For the text-containing cell, return its midpoint in (X, Y) coordinate format. 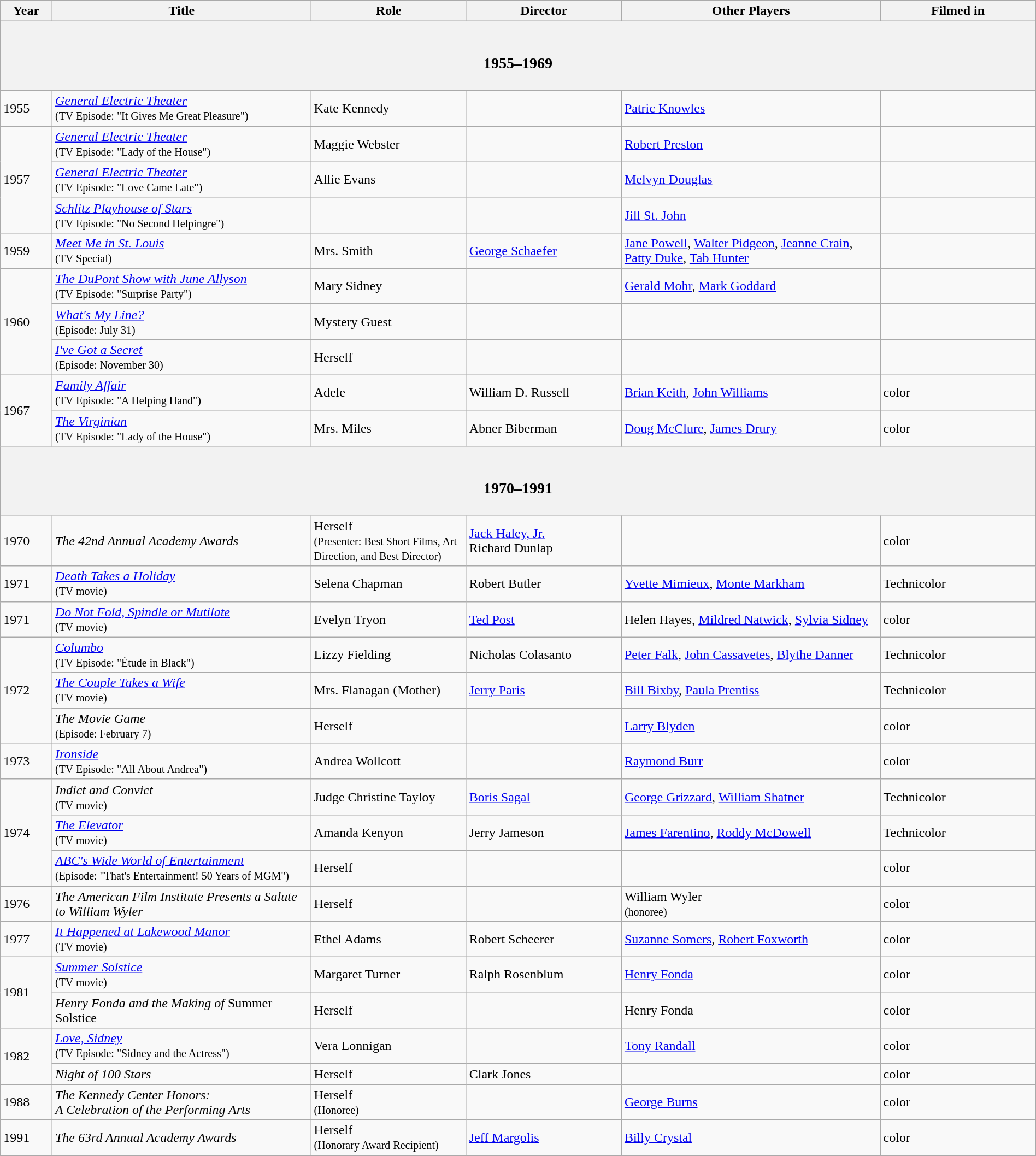
Jane Powell, Walter Pidgeon, Jeanne Crain, Patty Duke, Tab Hunter (751, 250)
Patric Knowles (751, 108)
Billy Crystal (751, 1137)
The DuPont Show with June Allyson(TV Episode: "Surprise Party") (181, 286)
1976 (26, 904)
Director (544, 11)
1988 (26, 1102)
The Kennedy Center Honors: A Celebration of the Performing Arts (181, 1102)
1970 (26, 541)
Selena Chapman (388, 583)
Margaret Turner (388, 975)
Title (181, 11)
Ted Post (544, 620)
Death Takes a Holiday(TV movie) (181, 583)
Robert Butler (544, 583)
The 42nd Annual Academy Awards (181, 541)
Doug McClure, James Drury (751, 428)
Ralph Rosenblum (544, 975)
The Movie Game (Episode: February 7) (181, 726)
1970–1991 (518, 481)
George Burns (751, 1102)
I've Got a Secret(Episode: November 30) (181, 357)
1972 (26, 691)
Clark Jones (544, 1074)
The Elevator(TV movie) (181, 833)
Jack Haley, Jr.Richard Dunlap (544, 541)
Boris Sagal (544, 797)
Henry Fonda and the Making of Summer Solstice (181, 1011)
1973 (26, 762)
Bill Bixby, Paula Prentiss (751, 691)
Mrs. Smith (388, 250)
Abner Biberman (544, 428)
Herself(Honoree) (388, 1102)
Tony Randall (751, 1046)
Mrs. Miles (388, 428)
Brian Keith, John Williams (751, 393)
Helen Hayes, Mildred Natwick, Sylvia Sidney (751, 620)
James Farentino, Roddy McDowell (751, 833)
Herself(Honorary Award Recipient) (388, 1137)
Summer Solstice(TV movie) (181, 975)
1957 (26, 179)
1955 (26, 108)
The American Film Institute Presents a Salute to William Wyler (181, 904)
General Electric Theater(TV Episode: "It Gives Me Great Pleasure") (181, 108)
Other Players (751, 11)
Yvette Mimieux, Monte Markham (751, 583)
General Electric Theater(TV Episode: "Love Came Late") (181, 179)
Jill St. John (751, 215)
Robert Preston (751, 144)
1982 (26, 1057)
Suzanne Somers, Robert Foxworth (751, 940)
Ironside(TV Episode: "All About Andrea") (181, 762)
The Virginian (TV Episode: "Lady of the House") (181, 428)
Filmed in (958, 11)
Adele (388, 393)
General Electric Theater(TV Episode: "Lady of the House") (181, 144)
Schlitz Playhouse of Stars(TV Episode: "No Second Helpingre") (181, 215)
Lizzy Fielding (388, 654)
Judge Christine Tayloy (388, 797)
The Couple Takes a Wife(TV movie) (181, 691)
Larry Blyden (751, 726)
Jeff Margolis (544, 1137)
George Schaefer (544, 250)
Nicholas Colasanto (544, 654)
Peter Falk, John Cassavetes, Blythe Danner (751, 654)
Andrea Wollcott (388, 762)
Mystery Guest (388, 321)
Love, Sidney(TV Episode: "Sidney and the Actress") (181, 1046)
1959 (26, 250)
Melvyn Douglas (751, 179)
1981 (26, 993)
ABC's Wide World of Entertainment(Episode: "That's Entertainment! 50 Years of MGM") (181, 868)
Herself(Presenter: Best Short Films, Art Direction, and Best Director) (388, 541)
Indict and Convict(TV movie) (181, 797)
William D. Russell (544, 393)
Year (26, 11)
Mary Sidney (388, 286)
The 63rd Annual Academy Awards (181, 1137)
Maggie Webster (388, 144)
Do Not Fold, Spindle or Mutilate(TV movie) (181, 620)
William Wyler(honoree) (751, 904)
1960 (26, 321)
1977 (26, 940)
Gerald Mohr, Mark Goddard (751, 286)
Columbo(TV Episode: "Étude in Black") (181, 654)
Vera Lonnigan (388, 1046)
Ethel Adams (388, 940)
1974 (26, 833)
1991 (26, 1137)
Night of 100 Stars (181, 1074)
It Happened at Lakewood Manor(TV movie) (181, 940)
Meet Me in St. Louis(TV Special) (181, 250)
1967 (26, 411)
Role (388, 11)
Allie Evans (388, 179)
Evelyn Tryon (388, 620)
George Grizzard, William Shatner (751, 797)
Jerry Jameson (544, 833)
What's My Line?(Episode: July 31) (181, 321)
Kate Kennedy (388, 108)
Raymond Burr (751, 762)
1955–1969 (518, 56)
Amanda Kenyon (388, 833)
Robert Scheerer (544, 940)
Family Affair(TV Episode: "A Helping Hand") (181, 393)
Jerry Paris (544, 691)
Mrs. Flanagan (Mother) (388, 691)
